Extract the (X, Y) coordinate from the center of the cell holding the provided text.  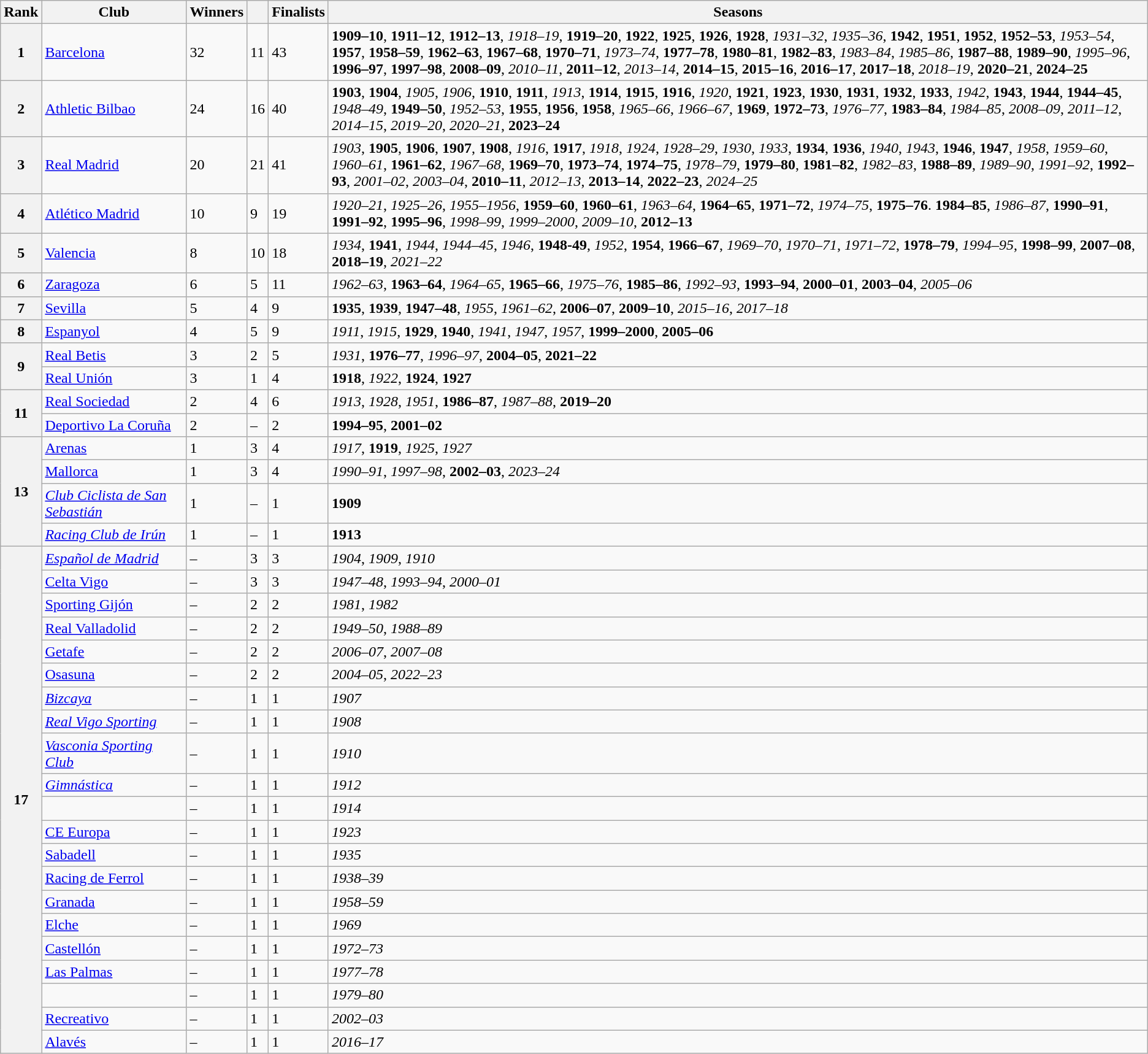
1914 (738, 808)
13 (21, 492)
Alavés (114, 1042)
1911, 1915, 1929, 1940, 1941, 1947, 1957, 1999–2000, 2005–06 (738, 331)
Granada (114, 902)
1913 (738, 535)
Bizcaya (114, 698)
1913, 1928, 1951, 1986–87, 1987–88, 2019–20 (738, 401)
1949–50, 1988–89 (738, 628)
2002–03 (738, 1018)
Seasons (738, 12)
Real Betis (114, 355)
41 (299, 165)
1972–73 (738, 948)
Zaragoza (114, 285)
Español de Madrid (114, 558)
16 (258, 109)
1938–39 (738, 879)
Athletic Bilbao (114, 109)
Las Palmas (114, 972)
CE Europa (114, 831)
Club (114, 12)
Getafe (114, 652)
1904, 1909, 1910 (738, 558)
Valencia (114, 253)
Mallorca (114, 472)
1962–63, 1963–64, 1964–65, 1965–66, 1975–76, 1985–86, 1992–93, 1993–94, 2000–01, 2003–04, 2005–06 (738, 285)
Deportivo La Coruña (114, 425)
Recreativo (114, 1018)
1969 (738, 925)
1977–78 (738, 972)
Celta Vigo (114, 582)
20 (217, 165)
24 (217, 109)
2016–17 (738, 1042)
7 (21, 308)
Club Ciclista de San Sebastián (114, 503)
1918, 1922, 1924, 1927 (738, 378)
Sporting Gijón (114, 605)
1935, 1939, 1947–48, 1955, 1961–62, 2006–07, 2009–10, 2015–16, 2017–18 (738, 308)
Elche (114, 925)
Finalists (299, 12)
Racing de Ferrol (114, 879)
17 (21, 800)
1917, 1919, 1925, 1927 (738, 448)
Castellón (114, 948)
Real Madrid (114, 165)
1947–48, 1993–94, 2000–01 (738, 582)
Rank (21, 12)
1910 (738, 753)
1923 (738, 831)
1979–80 (738, 995)
Atlético Madrid (114, 213)
40 (299, 109)
Real Unión (114, 378)
32 (217, 52)
2004–05, 2022–23 (738, 675)
43 (299, 52)
1912 (738, 785)
Real Vigo Sporting (114, 721)
1990–91, 1997–98, 2002–03, 2023–24 (738, 472)
Real Valladolid (114, 628)
Racing Club de Irún (114, 535)
18 (299, 253)
21 (258, 165)
1958–59 (738, 902)
1935 (738, 855)
Arenas (114, 448)
1907 (738, 698)
2006–07, 2007–08 (738, 652)
Sabadell (114, 855)
1994–95, 2001–02 (738, 425)
Gimnástica (114, 785)
Osasuna (114, 675)
Real Sociedad (114, 401)
1909 (738, 503)
Winners (217, 12)
19 (299, 213)
1934, 1941, 1944, 1944–45, 1946, 1948-49, 1952, 1954, 1966–67, 1969–70, 1970–71, 1971–72, 1978–79, 1994–95, 1998–99, 2007–08, 2018–19, 2021–22 (738, 253)
1908 (738, 721)
Sevilla (114, 308)
Vasconia Sporting Club (114, 753)
Espanyol (114, 331)
Barcelona (114, 52)
1981, 1982 (738, 605)
1931, 1976–77, 1996–97, 2004–05, 2021–22 (738, 355)
